For the text-containing cell, return its midpoint in (X, Y) coordinate format. 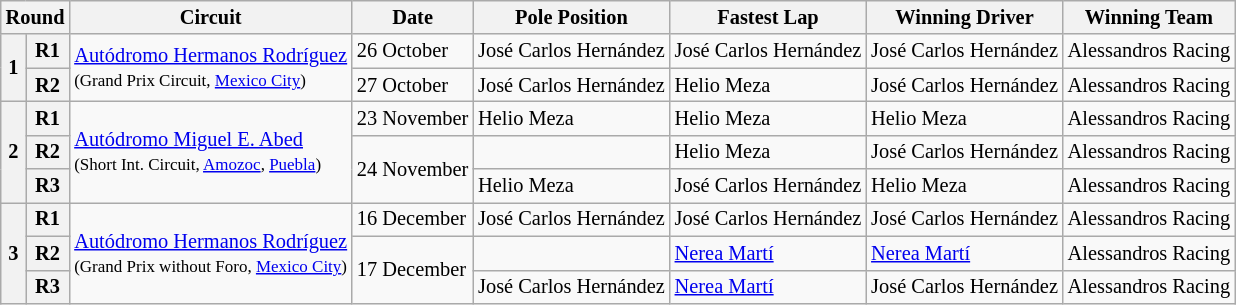
Autódromo Hermanos Rodríguez(Grand Prix Circuit, Mexico City) (210, 68)
Round (36, 17)
23 November (412, 118)
26 October (412, 51)
Autódromo Hermanos Rodríguez(Grand Prix without Foro, Mexico City) (210, 252)
3 (14, 252)
Winning Driver (964, 17)
1 (14, 68)
2 (14, 152)
16 December (412, 219)
27 October (412, 85)
17 December (412, 270)
Date (412, 17)
Circuit (210, 17)
Pole Position (572, 17)
24 November (412, 168)
Winning Team (1149, 17)
Autódromo Miguel E. Abed(Short Int. Circuit, Amozoc, Puebla) (210, 152)
Fastest Lap (768, 17)
